For the text-containing cell, return its midpoint in (x, y) coordinate format. 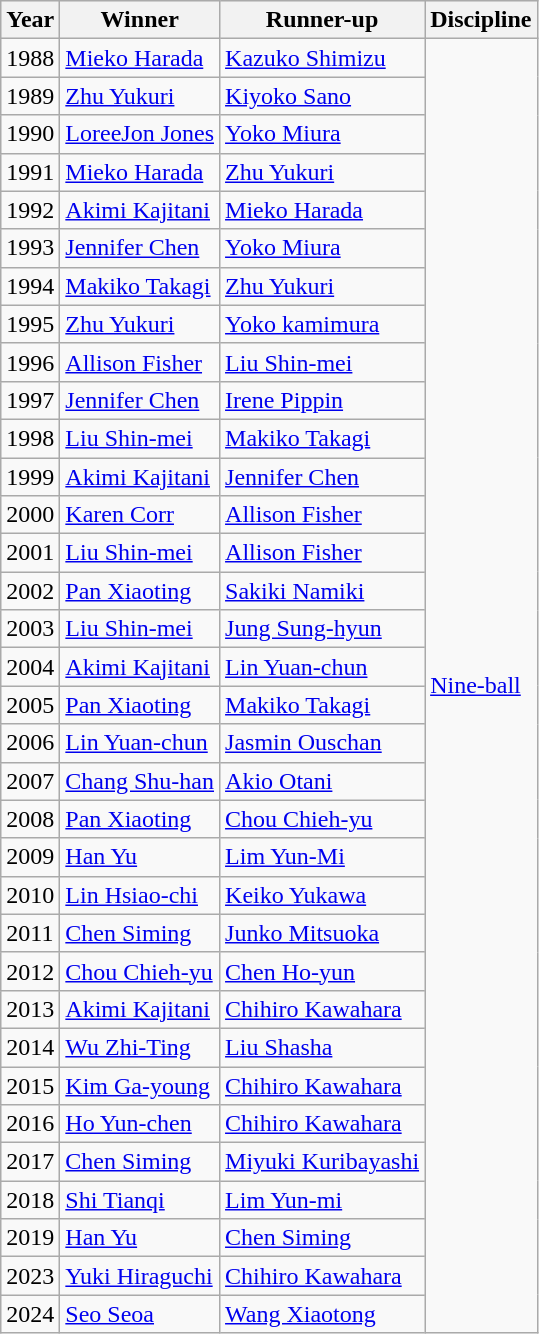
1999 (30, 477)
Year (30, 20)
Jasmin Ouschan (322, 743)
2000 (30, 515)
Yoko kamimura (322, 324)
Winner (140, 20)
2017 (30, 1162)
2009 (30, 857)
2012 (30, 971)
2015 (30, 1085)
Lim Yun-mi (322, 1200)
Runner-up (322, 20)
2023 (30, 1276)
Ho Yun-chen (140, 1124)
Chen Ho-yun (322, 971)
2001 (30, 553)
2011 (30, 933)
Kiyoko Sano (322, 96)
Chang Shu-han (140, 781)
Lim Yun-Mi (322, 857)
2018 (30, 1200)
2024 (30, 1314)
1995 (30, 324)
Lin Hsiao-chi (140, 895)
1996 (30, 362)
2004 (30, 667)
Shi Tianqi (140, 1200)
1991 (30, 172)
2010 (30, 895)
Liu Shasha (322, 1047)
1993 (30, 248)
Kazuko Shimizu (322, 58)
1997 (30, 400)
1994 (30, 286)
Seo Seoa (140, 1314)
Yuki Hiraguchi (140, 1276)
Discipline (481, 20)
Keiko Yukawa (322, 895)
Jung Sung-hyun (322, 629)
Irene Pippin (322, 400)
Wu Zhi-Ting (140, 1047)
Sakiki Namiki (322, 591)
1989 (30, 96)
2002 (30, 591)
1998 (30, 438)
2006 (30, 743)
1992 (30, 210)
2003 (30, 629)
2014 (30, 1047)
Junko Mitsuoka (322, 933)
2005 (30, 705)
Kim Ga-young (140, 1085)
Nine-ball (481, 686)
2008 (30, 819)
Miyuki Kuribayashi (322, 1162)
2019 (30, 1238)
Akio Otani (322, 781)
2007 (30, 781)
LoreeJon Jones (140, 134)
1990 (30, 134)
2013 (30, 1009)
1988 (30, 58)
Karen Corr (140, 515)
Wang Xiaotong (322, 1314)
2016 (30, 1124)
